Locate the cell with the specified text and output its (x, y) center coordinate. 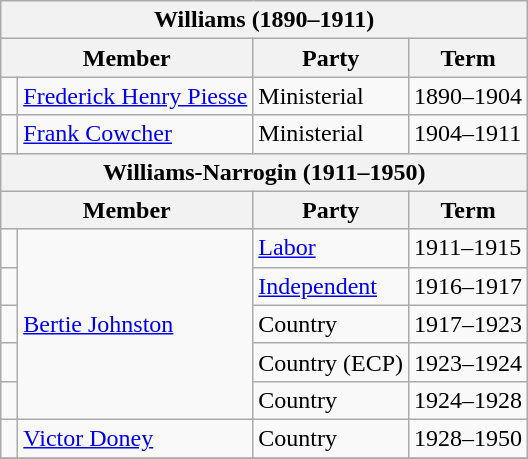
Williams (1890–1911) (264, 20)
1923–1924 (468, 362)
Victor Doney (136, 438)
1911–1915 (468, 248)
Williams-Narrogin (1911–1950) (264, 172)
1904–1911 (468, 134)
Frederick Henry Piesse (136, 96)
1928–1950 (468, 438)
Labor (331, 248)
1890–1904 (468, 96)
1917–1923 (468, 324)
Independent (331, 286)
1924–1928 (468, 400)
Bertie Johnston (136, 324)
1916–1917 (468, 286)
Country (ECP) (331, 362)
Frank Cowcher (136, 134)
